Determine the (x, y) coordinate at the center of the cell enclosing the given text.  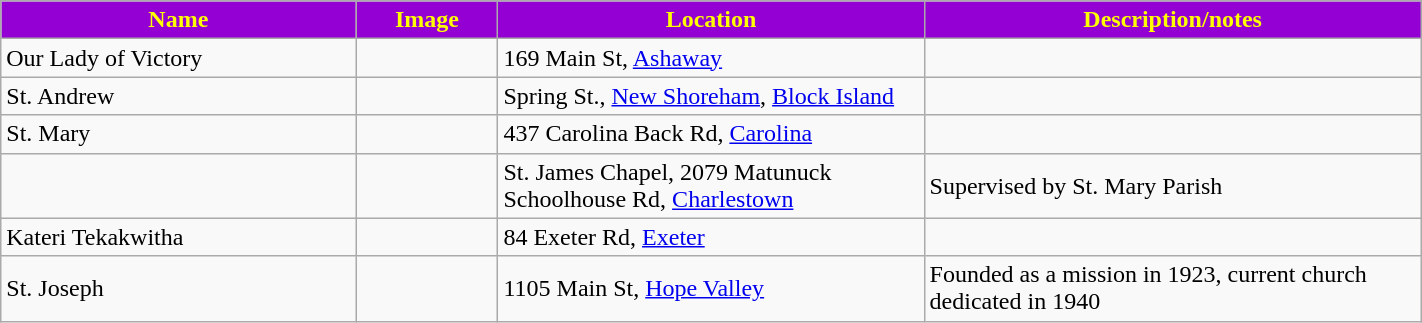
St. James Chapel, 2079 Matunuck Schoolhouse Rd, Charlestown (711, 186)
Image (427, 20)
84 Exeter Rd, Exeter (711, 237)
Description/notes (1172, 20)
Our Lady of Victory (178, 58)
Supervised by St. Mary Parish (1172, 186)
Name (178, 20)
St. Joseph (178, 288)
Spring St., New Shoreham, Block Island (711, 96)
1105 Main St, Hope Valley (711, 288)
169 Main St, Ashaway (711, 58)
Location (711, 20)
St. Mary (178, 134)
Kateri Tekakwitha (178, 237)
Founded as a mission in 1923, current church dedicated in 1940 (1172, 288)
St. Andrew (178, 96)
437 Carolina Back Rd, Carolina (711, 134)
